Return the [X, Y] coordinate for the center point of the cell that contains the specified text.  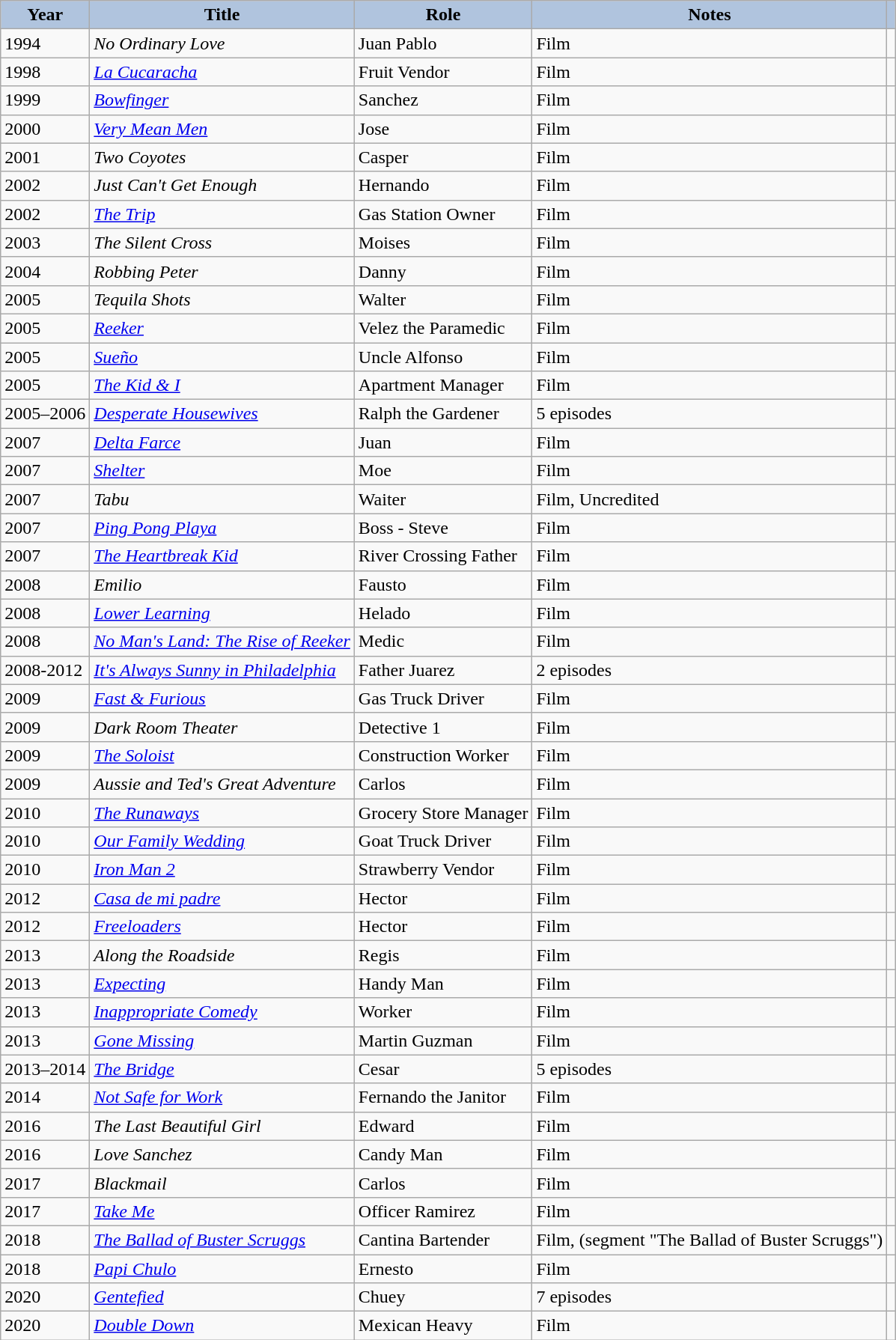
7 episodes [710, 1297]
Delta Farce [222, 442]
Year [45, 15]
2 episodes [710, 670]
Tabu [222, 499]
2005–2006 [45, 414]
Grocery Store Manager [443, 812]
No Ordinary Love [222, 43]
The Runaways [222, 812]
1999 [45, 100]
Take Me [222, 1211]
Freeloaders [222, 927]
Uncle Alfonso [443, 357]
Regis [443, 955]
The Trip [222, 214]
Ernesto [443, 1269]
Reeker [222, 328]
Danny [443, 271]
Shelter [222, 471]
Ralph the Gardener [443, 414]
Strawberry Vendor [443, 870]
Helado [443, 613]
Fruit Vendor [443, 72]
Mexican Heavy [443, 1326]
Just Can't Get Enough [222, 186]
The Last Beautiful Girl [222, 1126]
Desperate Housewives [222, 414]
The Kid & I [222, 386]
Gas Truck Driver [443, 698]
Robbing Peter [222, 271]
The Bridge [222, 1069]
2013–2014 [45, 1069]
Inappropriate Comedy [222, 1012]
Fernando the Janitor [443, 1097]
Role [443, 15]
Cesar [443, 1069]
Two Coyotes [222, 157]
River Crossing Father [443, 556]
Waiter [443, 499]
2008-2012 [45, 670]
Walter [443, 299]
Love Sanchez [222, 1154]
Lower Learning [222, 613]
Chuey [443, 1297]
Officer Ramirez [443, 1211]
Gentefied [222, 1297]
The Ballad of Buster Scruggs [222, 1240]
Casper [443, 157]
Velez the Paramedic [443, 328]
Very Mean Men [222, 129]
Aussie and Ted's Great Adventure [222, 784]
Papi Chulo [222, 1269]
La Cucaracha [222, 72]
Along the Roadside [222, 955]
Expecting [222, 984]
Boss - Steve [443, 528]
No Man's Land: The Rise of Reeker [222, 642]
Goat Truck Driver [443, 841]
It's Always Sunny in Philadelphia [222, 670]
The Heartbreak Kid [222, 556]
1994 [45, 43]
1998 [45, 72]
Hernando [443, 186]
Jose [443, 129]
2003 [45, 243]
Medic [443, 642]
Juan Pablo [443, 43]
Gas Station Owner [443, 214]
Construction Worker [443, 755]
Fausto [443, 585]
2000 [45, 129]
Moe [443, 471]
The Soloist [222, 755]
Sanchez [443, 100]
Edward [443, 1126]
2004 [45, 271]
2001 [45, 157]
Detective 1 [443, 727]
Moises [443, 243]
Our Family Wedding [222, 841]
Sueño [222, 357]
Bowfinger [222, 100]
2014 [45, 1097]
Candy Man [443, 1154]
Double Down [222, 1326]
Not Safe for Work [222, 1097]
Tequila Shots [222, 299]
Martin Guzman [443, 1041]
Title [222, 15]
Iron Man 2 [222, 870]
Notes [710, 15]
Fast & Furious [222, 698]
Ping Pong Playa [222, 528]
Casa de mi padre [222, 898]
Gone Missing [222, 1041]
Cantina Bartender [443, 1240]
Juan [443, 442]
Dark Room Theater [222, 727]
Worker [443, 1012]
The Silent Cross [222, 243]
Handy Man [443, 984]
Father Juarez [443, 670]
Apartment Manager [443, 386]
Film, (segment "The Ballad of Buster Scruggs") [710, 1240]
Film, Uncredited [710, 499]
Emilio [222, 585]
Blackmail [222, 1183]
